From the cell containing the given text, extract its center point as [x, y] coordinate. 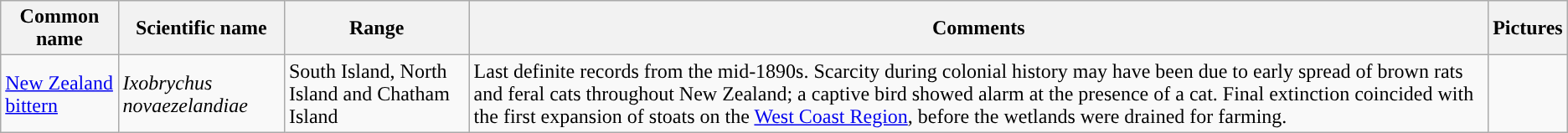
Range [377, 28]
Common name [59, 28]
Comments [978, 28]
New Zealand bittern [59, 94]
Ixobrychus novaezelandiae [201, 94]
South Island, North Island and Chatham Island [377, 94]
Scientific name [201, 28]
Pictures [1528, 28]
